Capture the cell that displays the provided text and extract its (x, y) central coordinate. 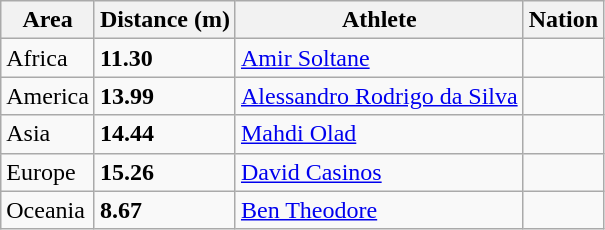
Amir Soltane (379, 58)
America (48, 96)
Asia (48, 134)
14.44 (164, 134)
Ben Theodore (379, 210)
David Casinos (379, 172)
11.30 (164, 58)
8.67 (164, 210)
Distance (m) (164, 20)
Oceania (48, 210)
Area (48, 20)
Europe (48, 172)
Alessandro Rodrigo da Silva (379, 96)
15.26 (164, 172)
13.99 (164, 96)
Nation (563, 20)
Mahdi Olad (379, 134)
Africa (48, 58)
Athlete (379, 20)
